Search for the cell housing the specified text and yield its (X, Y) center coordinate. 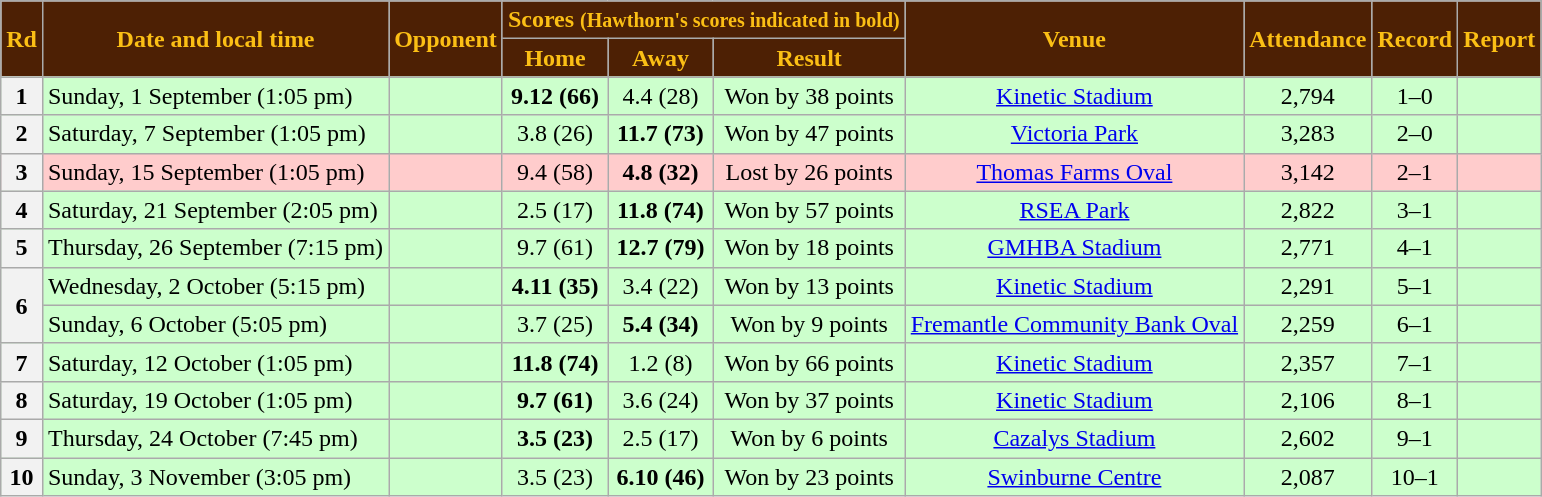
1 (22, 96)
Won by 57 points (809, 210)
Saturday, 19 October (1:05 pm) (215, 400)
8–1 (1415, 400)
Date and local time (215, 39)
2–1 (1415, 172)
6–1 (1415, 324)
4–1 (1415, 248)
3.7 (25) (554, 324)
12.7 (79) (660, 248)
2,259 (1308, 324)
Won by 9 points (809, 324)
Sunday, 15 September (1:05 pm) (215, 172)
Sunday, 3 November (3:05 pm) (215, 477)
3,283 (1308, 134)
9.4 (58) (554, 172)
Won by 37 points (809, 400)
Cazalys Stadium (1074, 438)
Wednesday, 2 October (5:15 pm) (215, 286)
3 (22, 172)
Won by 18 points (809, 248)
Victoria Park (1074, 134)
Won by 47 points (809, 134)
Swinburne Centre (1074, 477)
2,291 (1308, 286)
Thomas Farms Oval (1074, 172)
4 (22, 210)
7–1 (1415, 362)
4.4 (28) (660, 96)
3.4 (22) (660, 286)
2,794 (1308, 96)
Away (660, 58)
2–0 (1415, 134)
3.6 (24) (660, 400)
Thursday, 26 September (7:15 pm) (215, 248)
RSEA Park (1074, 210)
5.4 (34) (660, 324)
Sunday, 1 September (1:05 pm) (215, 96)
5 (22, 248)
3.8 (26) (554, 134)
Result (809, 58)
6.10 (46) (660, 477)
2,822 (1308, 210)
4.11 (35) (554, 286)
Record (1415, 39)
2,357 (1308, 362)
GMHBA Stadium (1074, 248)
Saturday, 12 October (1:05 pm) (215, 362)
3–1 (1415, 210)
9 (22, 438)
2,106 (1308, 400)
Won by 6 points (809, 438)
2 (22, 134)
Rd (22, 39)
2,602 (1308, 438)
8 (22, 400)
4.8 (32) (660, 172)
Attendance (1308, 39)
Scores (Hawthorn's scores indicated in bold) (704, 20)
5–1 (1415, 286)
9–1 (1415, 438)
2,771 (1308, 248)
11.7 (73) (660, 134)
3,142 (1308, 172)
Report (1500, 39)
Saturday, 21 September (2:05 pm) (215, 210)
2,087 (1308, 477)
Saturday, 7 September (1:05 pm) (215, 134)
1–0 (1415, 96)
Lost by 26 points (809, 172)
6 (22, 305)
Won by 66 points (809, 362)
1.2 (8) (660, 362)
10–1 (1415, 477)
Opponent (446, 39)
Venue (1074, 39)
Thursday, 24 October (7:45 pm) (215, 438)
Won by 13 points (809, 286)
Fremantle Community Bank Oval (1074, 324)
10 (22, 477)
7 (22, 362)
Sunday, 6 October (5:05 pm) (215, 324)
Home (554, 58)
Won by 38 points (809, 96)
Won by 23 points (809, 477)
9.12 (66) (554, 96)
